Scan for the cell matching the given text and deliver its (X, Y) coordinate at center. 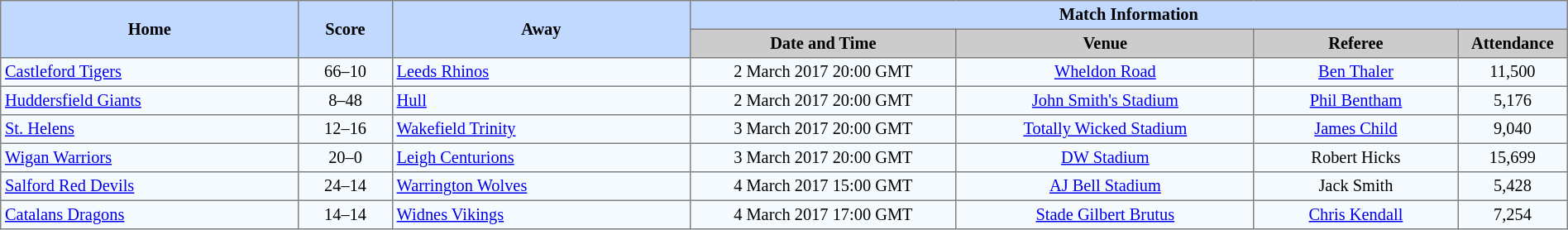
James Child (1355, 129)
4 March 2017 17:00 GMT (823, 214)
9,040 (1513, 129)
Stade Gilbert Brutus (1105, 214)
Home (150, 30)
Castleford Tigers (150, 72)
Widnes Vikings (541, 214)
Wheldon Road (1105, 72)
Score (346, 30)
Salford Red Devils (150, 186)
14–14 (346, 214)
Hull (541, 100)
Away (541, 30)
Ben Thaler (1355, 72)
11,500 (1513, 72)
St. Helens (150, 129)
24–14 (346, 186)
DW Stadium (1105, 157)
12–16 (346, 129)
Catalans Dragons (150, 214)
Jack Smith (1355, 186)
66–10 (346, 72)
AJ Bell Stadium (1105, 186)
Leigh Centurions (541, 157)
Robert Hicks (1355, 157)
Totally Wicked Stadium (1105, 129)
Wakefield Trinity (541, 129)
Attendance (1513, 43)
Warrington Wolves (541, 186)
5,176 (1513, 100)
4 March 2017 15:00 GMT (823, 186)
7,254 (1513, 214)
Match Information (1128, 15)
8–48 (346, 100)
15,699 (1513, 157)
Leeds Rhinos (541, 72)
Huddersfield Giants (150, 100)
Date and Time (823, 43)
20–0 (346, 157)
Chris Kendall (1355, 214)
Wigan Warriors (150, 157)
Referee (1355, 43)
Phil Bentham (1355, 100)
John Smith's Stadium (1105, 100)
Venue (1105, 43)
5,428 (1513, 186)
